Identify which cell holds the provided text, then report its (x, y) central coordinate. 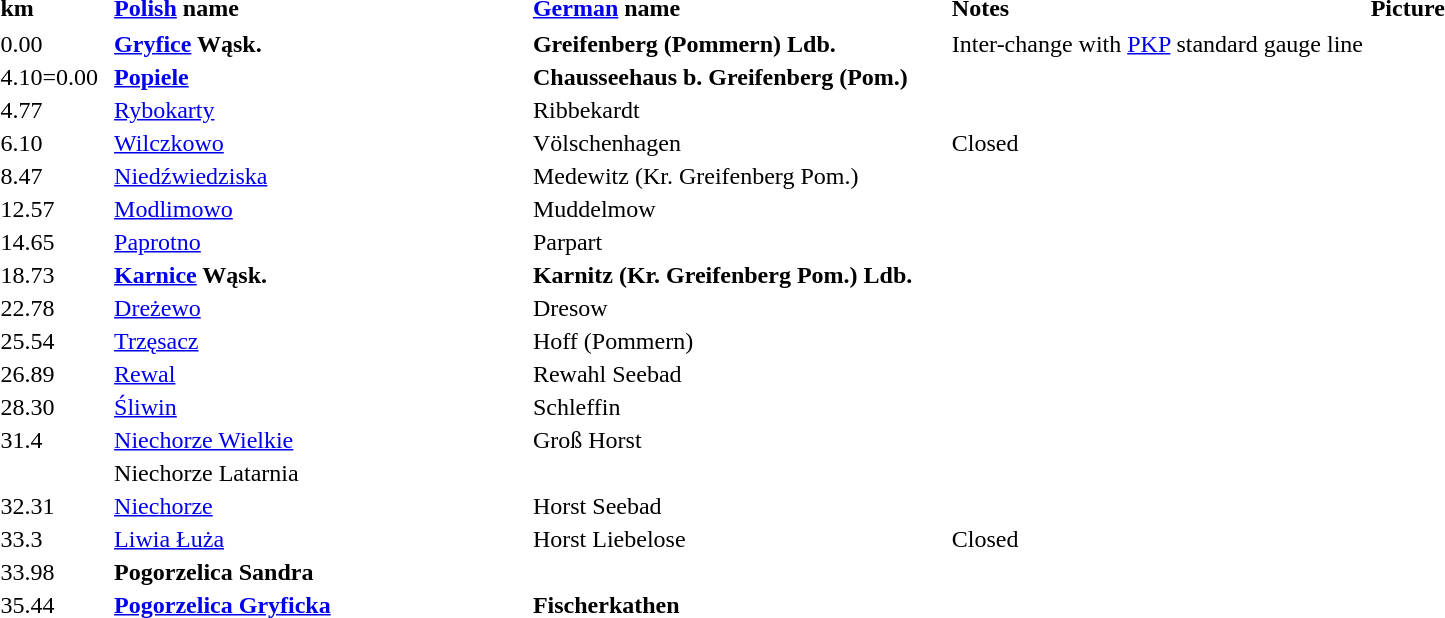
Niechorze Latarnia (321, 473)
Muddelmow (739, 209)
Karnice Wąsk. (321, 275)
Völschenhagen (739, 143)
Niedźwiedziska (321, 176)
Rewahl Seebad (739, 374)
Modlimowo (321, 209)
Gryfice Wąsk. (321, 44)
Horst Seebad (739, 506)
Śliwin (321, 407)
Liwia Łuża (321, 539)
Dresow (739, 308)
Dreżewo (321, 308)
Rewal (321, 374)
Pogorzelica Sandra (321, 572)
Niechorze Wielkie (321, 440)
Niechorze (321, 506)
Wilczkowo (321, 143)
Greifenberg (Pommern) Ldb. (739, 44)
Karnitz (Kr. Greifenberg Pom.) Ldb. (739, 275)
Rybokarty (321, 110)
Schleffin (739, 407)
Paprotno (321, 242)
Ribbekardt (739, 110)
Trzęsacz (321, 341)
Hoff (Pommern) (739, 341)
Medewitz (Kr. Greifenberg Pom.) (739, 176)
Inter-change with PKP standard gauge line (1158, 44)
Groß Horst (739, 440)
Parpart (739, 242)
Horst Liebelose (739, 539)
Popiele (321, 77)
Chausseehaus b. Greifenberg (Pom.) (739, 77)
